Locate the cell with the specified text and output its (x, y) center coordinate. 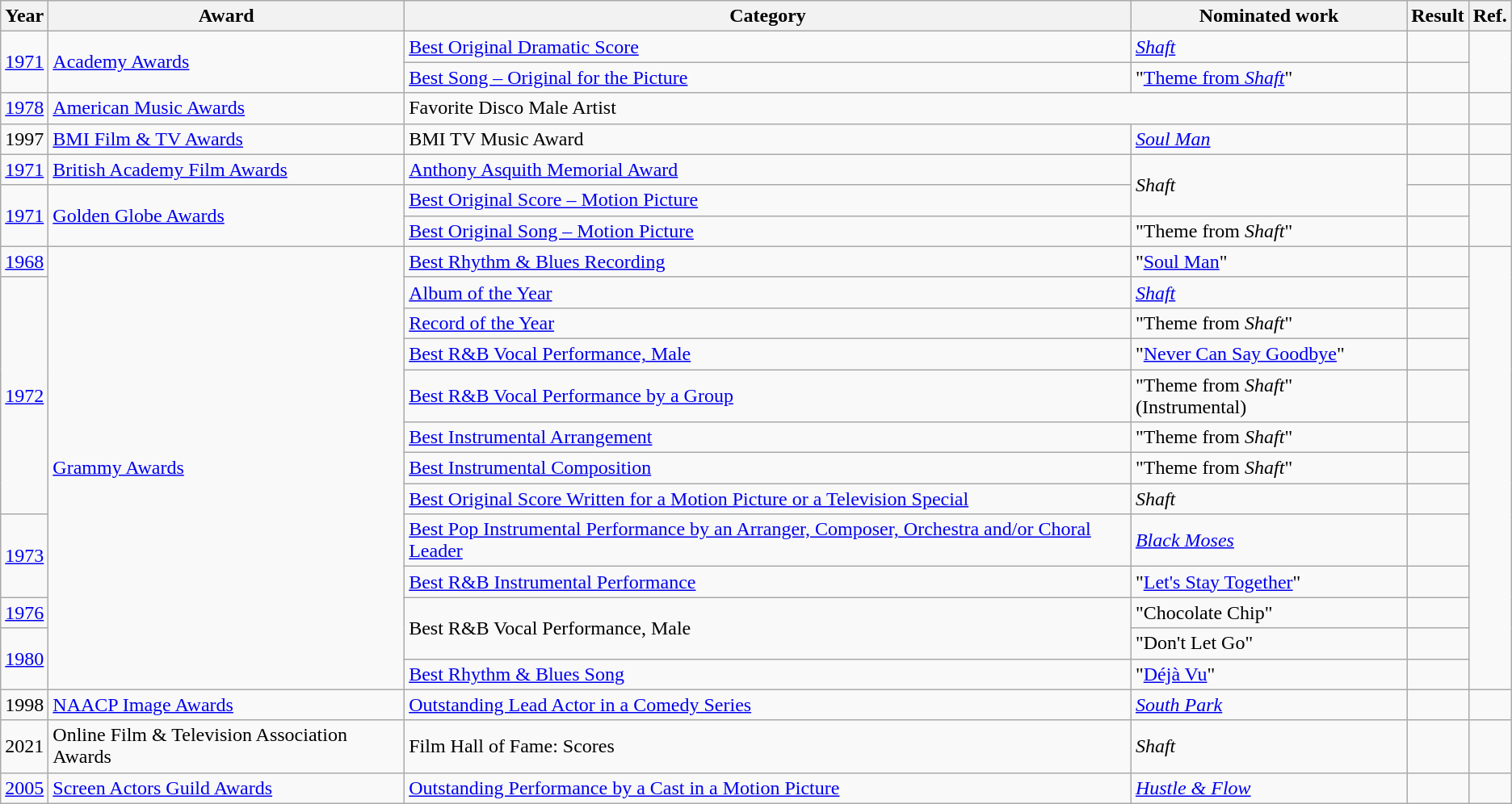
Grammy Awards (226, 468)
Best Original Score – Motion Picture (768, 200)
1976 (24, 613)
Screen Actors Guild Awards (226, 788)
1978 (24, 108)
South Park (1268, 705)
Result (1438, 16)
Nominated work (1268, 16)
"Déjà Vu" (1268, 674)
Film Hall of Fame: Scores (768, 746)
Online Film & Television Association Awards (226, 746)
Year (24, 16)
"Chocolate Chip" (1268, 613)
1968 (24, 262)
Record of the Year (768, 323)
Soul Man (1268, 139)
American Music Awards (226, 108)
Hustle & Flow (1268, 788)
1972 (24, 396)
2005 (24, 788)
Favorite Disco Male Artist (906, 108)
1980 (24, 659)
Best Rhythm & Blues Recording (768, 262)
Ref. (1489, 16)
Golden Globe Awards (226, 216)
Best Pop Instrumental Performance by an Arranger, Composer, Orchestra and/or Choral Leader (768, 541)
Outstanding Performance by a Cast in a Motion Picture (768, 788)
"Theme from Shaft" (Instrumental) (1268, 396)
British Academy Film Awards (226, 170)
2021 (24, 746)
Album of the Year (768, 292)
Best Instrumental Arrangement (768, 438)
Academy Awards (226, 62)
Category (768, 16)
Outstanding Lead Actor in a Comedy Series (768, 705)
Best Original Song – Motion Picture (768, 231)
Best R&B Vocal Performance by a Group (768, 396)
NAACP Image Awards (226, 705)
Best Instrumental Composition (768, 468)
Best Song – Original for the Picture (768, 77)
BMI TV Music Award (768, 139)
Black Moses (1268, 541)
Best Rhythm & Blues Song (768, 674)
BMI Film & TV Awards (226, 139)
"Soul Man" (1268, 262)
1998 (24, 705)
Best R&B Instrumental Performance (768, 582)
Award (226, 16)
"Never Can Say Goodbye" (1268, 354)
Best Original Dramatic Score (768, 47)
1973 (24, 555)
"Let's Stay Together" (1268, 582)
"Don't Let Go" (1268, 643)
1997 (24, 139)
Anthony Asquith Memorial Award (768, 170)
Best Original Score Written for a Motion Picture or a Television Special (768, 499)
